Detect which cell encompasses the target text, then output its [X, Y] center coordinate. 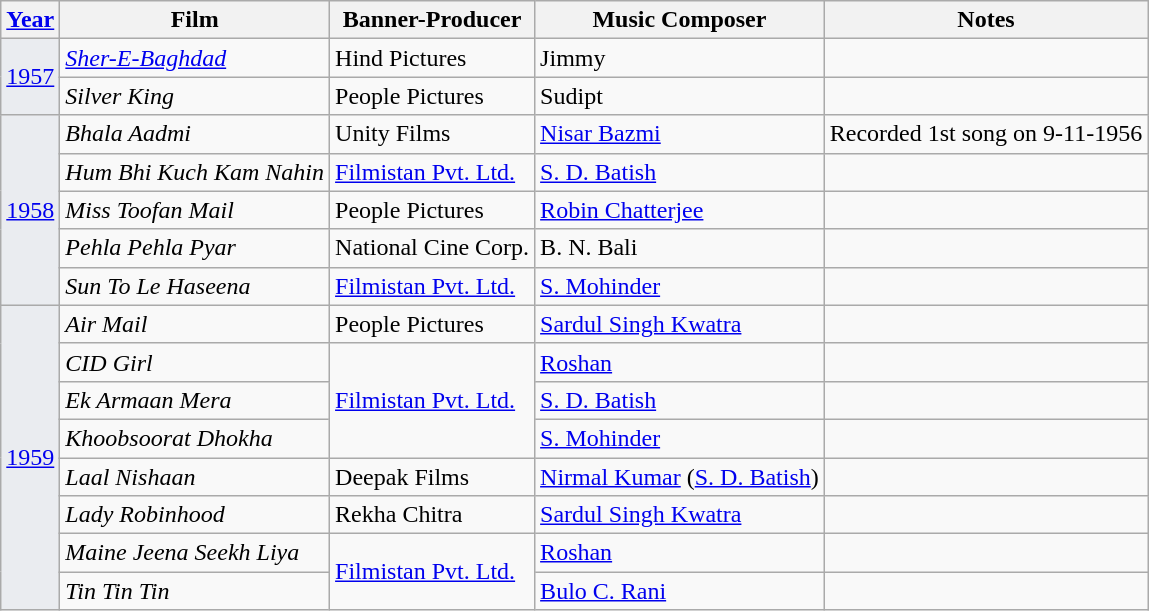
Bhala Aadmi [195, 134]
Film [195, 20]
Miss Toofan Mail [195, 210]
Recorded 1st song on 9-11-1956 [986, 134]
Jimmy [680, 58]
National Cine Corp. [432, 248]
Laal Nishaan [195, 477]
Sher-E-Baghdad [195, 58]
Nirmal Kumar (S. D. Batish) [680, 477]
Robin Chatterjee [680, 210]
Silver King [195, 96]
Khoobsoorat Dhokha [195, 438]
Nisar Bazmi [680, 134]
Notes [986, 20]
Unity Films [432, 134]
Tin Tin Tin [195, 591]
Hind Pictures [432, 58]
Air Mail [195, 324]
Music Composer [680, 20]
Sudipt [680, 96]
Bulo C. Rani [680, 591]
B. N. Bali [680, 248]
Pehla Pehla Pyar [195, 248]
1958 [30, 210]
Deepak Films [432, 477]
CID Girl [195, 362]
Banner-Producer [432, 20]
Year [30, 20]
Maine Jeena Seekh Liya [195, 553]
Hum Bhi Kuch Kam Nahin [195, 172]
Lady Robinhood [195, 515]
1959 [30, 457]
Ek Armaan Mera [195, 400]
1957 [30, 77]
Rekha Chitra [432, 515]
Sun To Le Haseena [195, 286]
